Return the (x, y) coordinate for the center point of the cell that contains the specified text.  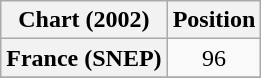
96 (214, 58)
France (SNEP) (84, 58)
Chart (2002) (84, 20)
Position (214, 20)
